Capture the cell that displays the provided text and extract its [x, y] central coordinate. 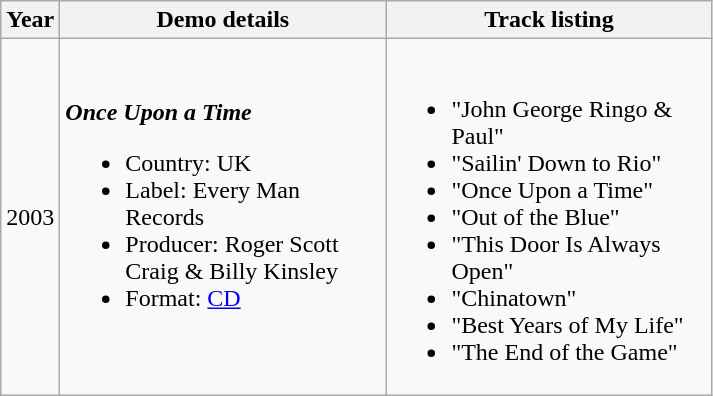
Track listing [549, 20]
2003 [30, 217]
Demo details [223, 20]
Year [30, 20]
Once Upon a TimeCountry: UKLabel: Every Man RecordsProducer: Roger Scott Craig & Billy KinsleyFormat: CD [223, 217]
